Capture the cell that displays the provided text and extract its [X, Y] central coordinate. 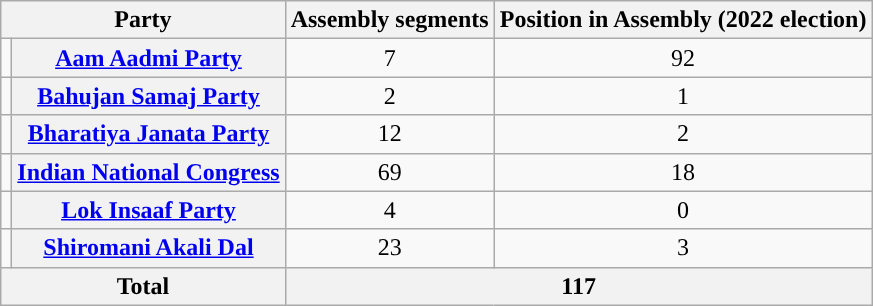
4 [390, 210]
92 [683, 58]
1 [683, 96]
Assembly segments [390, 20]
Shiromani Akali Dal [148, 248]
Bahujan Samaj Party [148, 96]
Position in Assembly (2022 election) [683, 20]
117 [578, 286]
Party [143, 20]
Lok Insaaf Party [148, 210]
Bharatiya Janata Party [148, 134]
69 [390, 172]
7 [390, 58]
Aam Aadmi Party [148, 58]
23 [390, 248]
12 [390, 134]
3 [683, 248]
Indian National Congress [148, 172]
18 [683, 172]
Total [143, 286]
0 [683, 210]
